Search for the cell housing the specified text and yield its (X, Y) center coordinate. 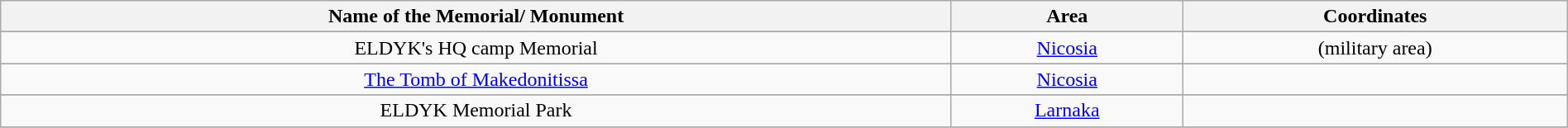
Larnaka (1067, 111)
Area (1067, 17)
(military area) (1374, 48)
Name of the Memorial/ Monument (476, 17)
The Tomb of Makedonitissa (476, 79)
Coordinates (1374, 17)
ELDYK's HQ camp Memorial (476, 48)
ELDYK Memorial Park (476, 111)
